Identify which cell holds the provided text, then report its [x, y] central coordinate. 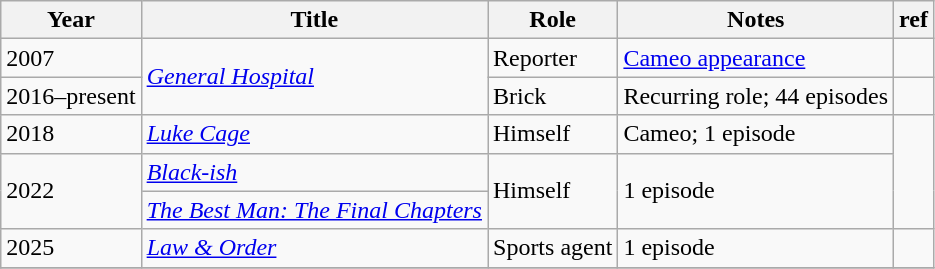
2022 [71, 191]
Title [314, 20]
Law & Order [314, 248]
Brick [553, 96]
Year [71, 20]
Recurring role; 44 episodes [756, 96]
2007 [71, 58]
Cameo appearance [756, 58]
2025 [71, 248]
ref [914, 20]
Black-ish [314, 172]
2016–present [71, 96]
Cameo; 1 episode [756, 134]
Sports agent [553, 248]
2018 [71, 134]
The Best Man: The Final Chapters [314, 210]
Notes [756, 20]
Reporter [553, 58]
General Hospital [314, 77]
Role [553, 20]
Luke Cage [314, 134]
